Search for the cell housing the specified text and yield its [X, Y] center coordinate. 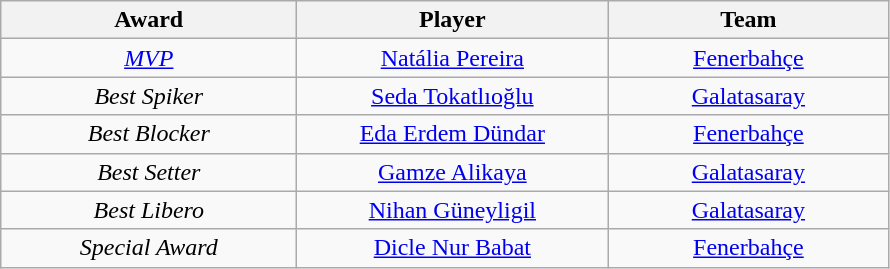
Nihan Güneyligil [452, 210]
Player [452, 20]
Award [149, 20]
Team [748, 20]
Best Spiker [149, 96]
Special Award [149, 248]
MVP [149, 58]
Eda Erdem Dündar [452, 134]
Best Libero [149, 210]
Best Blocker [149, 134]
Dicle Nur Babat [452, 248]
Seda Tokatlıoğlu [452, 96]
Gamze Alikaya [452, 172]
Natália Pereira [452, 58]
Best Setter [149, 172]
